Return [x, y] of the center of cell containing provided text 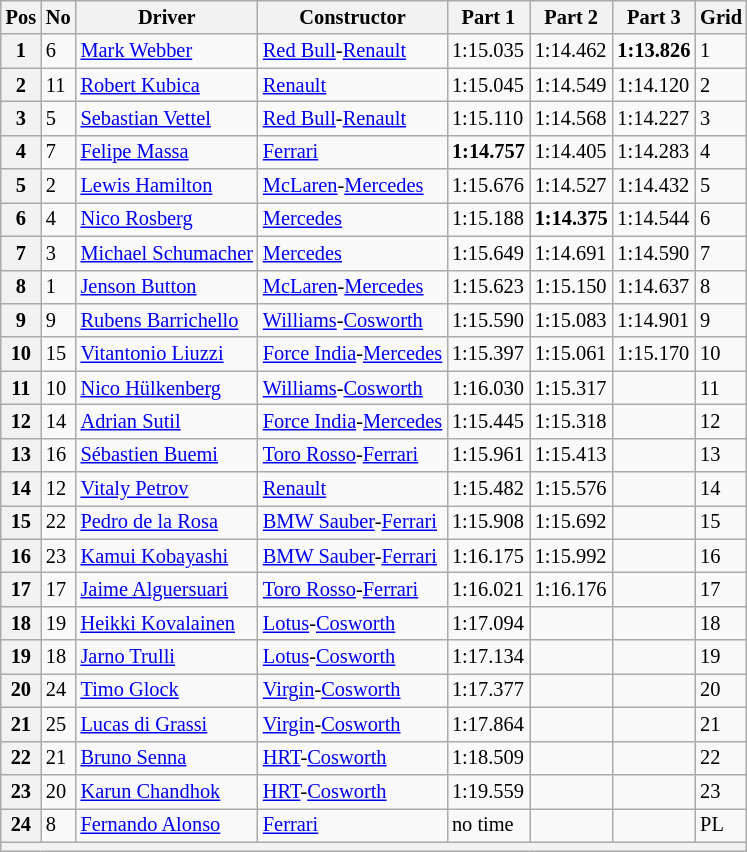
Lewis Hamilton [167, 186]
1:15.676 [488, 186]
1:14.901 [654, 320]
Michael Schumacher [167, 253]
1:15.413 [572, 455]
1:14.590 [654, 253]
1:14.462 [572, 51]
Bruno Senna [167, 758]
1:15.482 [488, 489]
Fernando Alonso [167, 825]
Rubens Barrichello [167, 320]
1:15.692 [572, 522]
Part 3 [654, 17]
1:15.170 [654, 354]
1:14.757 [488, 152]
Vitaly Petrov [167, 489]
1:14.405 [572, 152]
Nico Hülkenberg [167, 388]
1:14.544 [654, 219]
Karun Chandhok [167, 791]
Timo Glock [167, 690]
PL [721, 825]
25 [58, 724]
1:16.021 [488, 589]
1:17.134 [488, 657]
Constructor [352, 17]
1:15.992 [572, 556]
Grid [721, 17]
1:15.318 [572, 421]
1:15.061 [572, 354]
Lucas di Grassi [167, 724]
Sébastien Buemi [167, 455]
1:14.527 [572, 186]
Jaime Alguersuari [167, 589]
1:15.150 [572, 287]
1:19.559 [488, 791]
1:15.908 [488, 522]
Robert Kubica [167, 85]
1:17.094 [488, 623]
1:15.317 [572, 388]
Felipe Massa [167, 152]
Heikki Kovalainen [167, 623]
No [58, 17]
1:18.509 [488, 758]
1:14.227 [654, 118]
1:15.576 [572, 489]
1:15.083 [572, 320]
1:14.283 [654, 152]
1:14.120 [654, 85]
Kamui Kobayashi [167, 556]
1:14.549 [572, 85]
1:16.030 [488, 388]
Mark Webber [167, 51]
1:16.175 [488, 556]
1:15.649 [488, 253]
Pos [21, 17]
Adrian Sutil [167, 421]
Vitantonio Liuzzi [167, 354]
Jenson Button [167, 287]
1:14.637 [654, 287]
no time [488, 825]
1:15.110 [488, 118]
1:17.377 [488, 690]
1:15.445 [488, 421]
1:14.375 [572, 219]
Nico Rosberg [167, 219]
1:15.961 [488, 455]
1:15.623 [488, 287]
1:14.432 [654, 186]
Part 1 [488, 17]
1:15.397 [488, 354]
Pedro de la Rosa [167, 522]
1:15.188 [488, 219]
1:15.035 [488, 51]
1:13.826 [654, 51]
1:15.045 [488, 85]
1:17.864 [488, 724]
1:14.568 [572, 118]
Sebastian Vettel [167, 118]
Part 2 [572, 17]
Driver [167, 17]
Jarno Trulli [167, 657]
1:14.691 [572, 253]
1:16.176 [572, 589]
1:15.590 [488, 320]
